For the text-containing cell, return its midpoint in [X, Y] coordinate format. 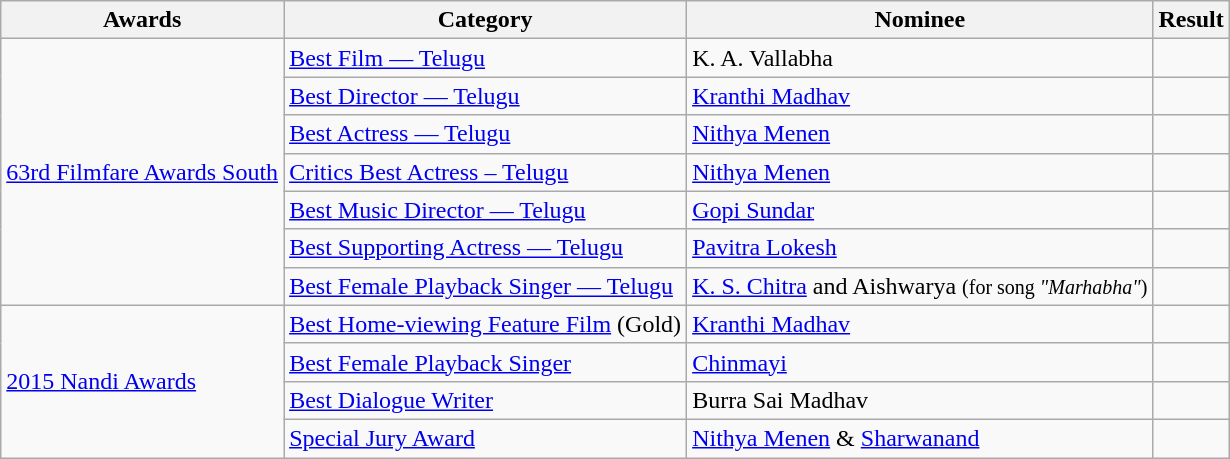
Best Film — Telugu [486, 58]
Gopi Sundar [920, 210]
Best Female Playback Singer [486, 362]
Nominee [920, 20]
Best Supporting Actress — Telugu [486, 248]
K. S. Chitra and Aishwarya (for song "Marhabha") [920, 286]
Chinmayi [920, 362]
63rd Filmfare Awards South [142, 172]
Awards [142, 20]
Result [1191, 20]
Best Dialogue Writer [486, 400]
Nithya Menen & Sharwanand [920, 438]
Critics Best Actress – Telugu [486, 172]
Best Actress — Telugu [486, 134]
Category [486, 20]
Burra Sai Madhav [920, 400]
Pavitra Lokesh [920, 248]
Special Jury Award [486, 438]
Best Home-viewing Feature Film (Gold) [486, 324]
Best Music Director — Telugu [486, 210]
Best Female Playback Singer — Telugu [486, 286]
K. A. Vallabha [920, 58]
Best Director — Telugu [486, 96]
2015 Nandi Awards [142, 381]
